Provide the [X, Y] coordinate of the cell's center where the given text is located.  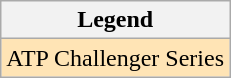
ATP Challenger Series [116, 58]
Legend [116, 20]
